Output the (x, y) coordinate of the center of the cell containing the given text.  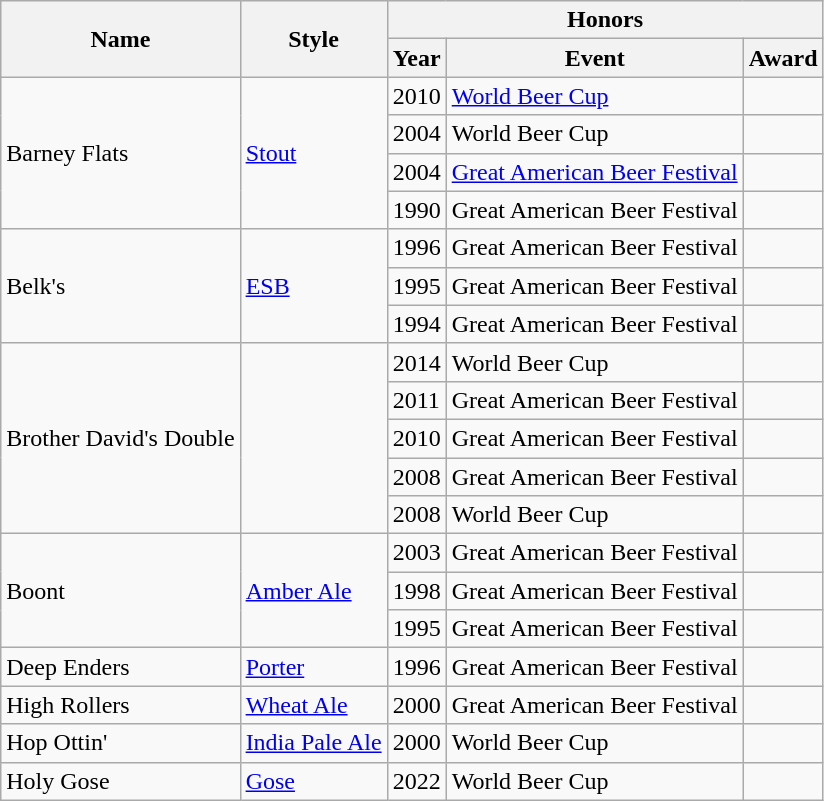
1994 (416, 324)
Name (120, 39)
Honors (605, 20)
Style (314, 39)
Gose (314, 781)
1990 (416, 210)
Boont (120, 591)
Barney Flats (120, 153)
Event (594, 58)
Hop Ottin' (120, 743)
Award (783, 58)
ESB (314, 286)
High Rollers (120, 705)
2014 (416, 362)
Porter (314, 667)
Wheat Ale (314, 705)
1998 (416, 591)
Brother David's Double (120, 438)
Belk's (120, 286)
Deep Enders (120, 667)
2003 (416, 553)
Stout (314, 153)
Amber Ale (314, 591)
India Pale Ale (314, 743)
2022 (416, 781)
Holy Gose (120, 781)
2011 (416, 400)
Year (416, 58)
